Provide the [X, Y] coordinate of the cell's center where the given text is located.  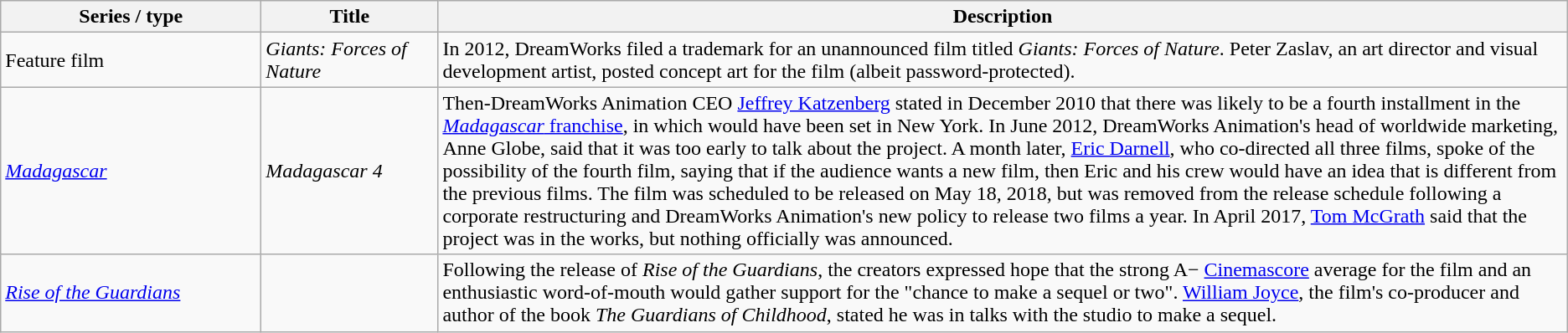
Rise of the Guardians [131, 293]
Feature film [131, 60]
Madagascar 4 [350, 171]
Madagascar [131, 171]
Title [350, 17]
Series / type [131, 17]
Giants: Forces of Nature [350, 60]
Description [1003, 17]
